Pinpoint the cell where the given text exists, returning its [x, y] midpoint coordinate. 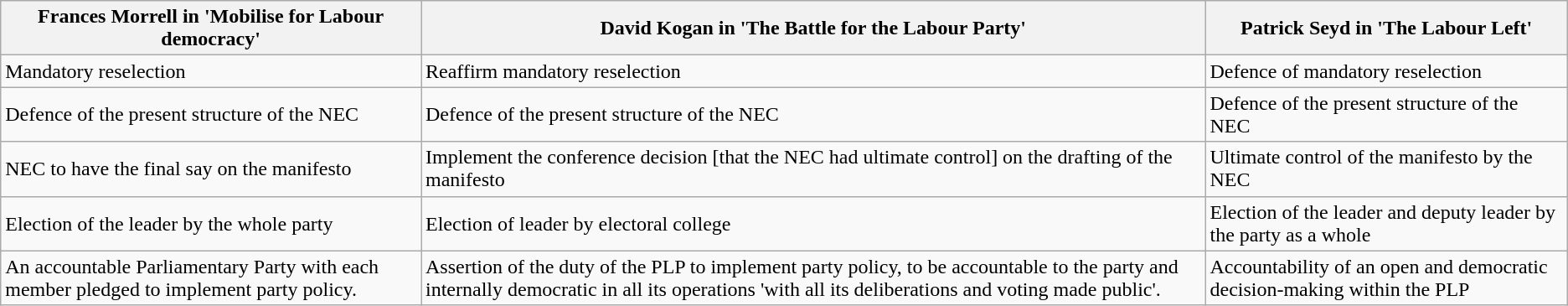
Election of the leader and deputy leader by the party as a whole [1386, 223]
Implement the conference decision [that the NEC had ultimate control] on the drafting of the manifesto [812, 169]
Election of the leader by the whole party [211, 223]
David Kogan in 'The Battle for the Labour Party' [812, 29]
Ultimate control of the manifesto by the NEC [1386, 169]
Patrick Seyd in 'The Labour Left' [1386, 29]
Frances Morrell in 'Mobilise for Labour democracy' [211, 29]
An accountable Parliamentary Party with each member pledged to implement party policy. [211, 278]
Accountability of an open and democratic decision-making within the PLP [1386, 278]
Defence of mandatory reselection [1386, 71]
Election of leader by electoral college [812, 223]
NEC to have the final say on the manifesto [211, 169]
Mandatory reselection [211, 71]
Reaffirm mandatory reselection [812, 71]
